Search for the cell housing the specified text and yield its (x, y) center coordinate. 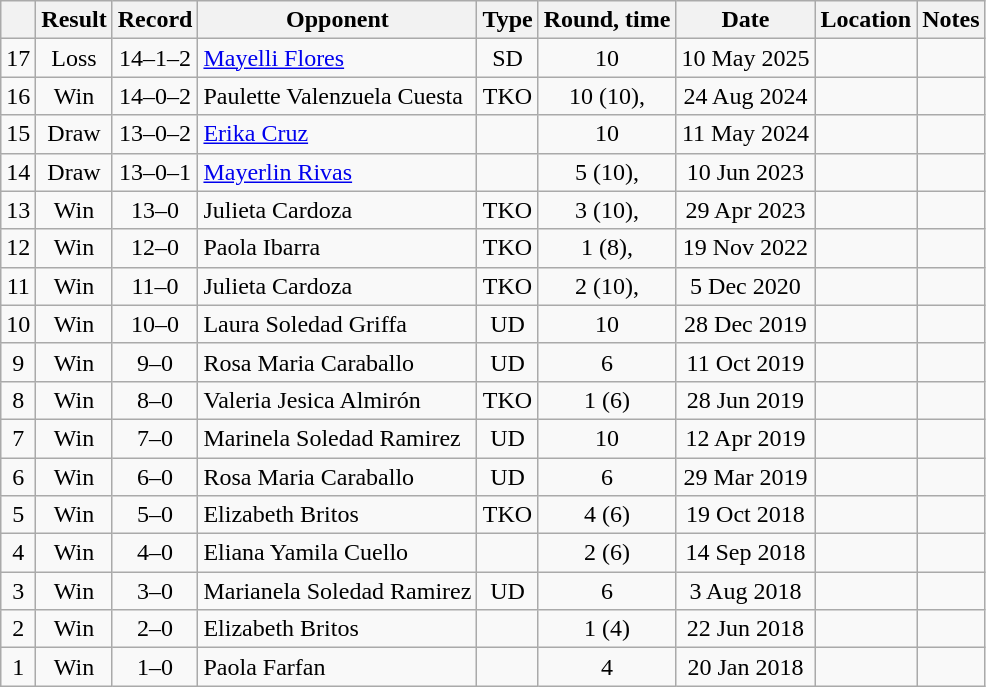
Record (155, 20)
28 Jun 2019 (746, 400)
Paulette Valenzuela Cuesta (338, 96)
11 (18, 286)
Eliana Yamila Cuello (338, 553)
Date (746, 20)
3 Aug 2018 (746, 591)
29 Apr 2023 (746, 210)
Marinela Soledad Ramirez (338, 438)
29 Mar 2019 (746, 477)
Round, time (607, 20)
9 (18, 362)
13–0–2 (155, 134)
5–0 (155, 515)
12 (18, 248)
Paola Farfan (338, 667)
20 Jan 2018 (746, 667)
10 (10), (607, 96)
5 (18, 515)
Valeria Jesica Almirón (338, 400)
19 Nov 2022 (746, 248)
4–0 (155, 553)
24 Aug 2024 (746, 96)
12 Apr 2019 (746, 438)
13–0 (155, 210)
14–0–2 (155, 96)
9–0 (155, 362)
2 (10), (607, 286)
2 (6) (607, 553)
11 Oct 2019 (746, 362)
14 (18, 172)
Laura Soledad Griffa (338, 324)
3 (18, 591)
Loss (74, 58)
12–0 (155, 248)
Marianela Soledad Ramirez (338, 591)
7 (18, 438)
10 May 2025 (746, 58)
19 Oct 2018 (746, 515)
11–0 (155, 286)
1–0 (155, 667)
11 May 2024 (746, 134)
Opponent (338, 20)
1 (8), (607, 248)
14 Sep 2018 (746, 553)
2–0 (155, 629)
1 (4) (607, 629)
28 Dec 2019 (746, 324)
1 (18, 667)
8–0 (155, 400)
3 (10), (607, 210)
15 (18, 134)
10–0 (155, 324)
Type (508, 20)
22 Jun 2018 (746, 629)
Notes (951, 20)
Location (866, 20)
8 (18, 400)
Paola Ibarra (338, 248)
3–0 (155, 591)
5 Dec 2020 (746, 286)
16 (18, 96)
Mayelli Flores (338, 58)
6–0 (155, 477)
13 (18, 210)
Result (74, 20)
4 (6) (607, 515)
5 (10), (607, 172)
13–0–1 (155, 172)
10 Jun 2023 (746, 172)
2 (18, 629)
Erika Cruz (338, 134)
1 (6) (607, 400)
SD (508, 58)
17 (18, 58)
Mayerlin Rivas (338, 172)
7–0 (155, 438)
14–1–2 (155, 58)
